Determine the [X, Y] coordinate at the center of the cell enclosing the given text.  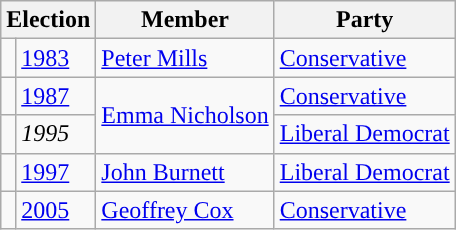
1987 [56, 96]
1995 [56, 134]
Emma Nicholson [185, 115]
2005 [56, 210]
Election [48, 20]
Geoffrey Cox [185, 210]
1997 [56, 172]
1983 [56, 58]
Party [364, 20]
John Burnett [185, 172]
Member [185, 20]
Peter Mills [185, 58]
